For the text-containing cell, return its midpoint in (x, y) coordinate format. 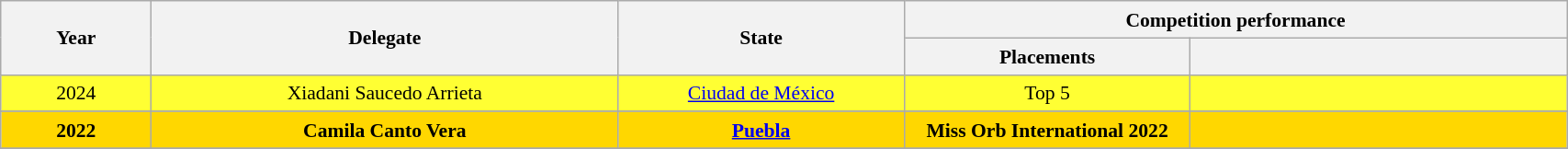
State (761, 38)
2022 (76, 131)
2024 (76, 93)
Camila Canto Vera (385, 131)
Ciudad de México (761, 93)
Xiadani Saucedo Arrieta (385, 93)
Year (76, 38)
Competition performance (1235, 19)
Puebla (761, 131)
Miss Orb International 2022 (1047, 131)
Delegate (385, 38)
Placements (1047, 56)
Top 5 (1047, 93)
